Pinpoint the cell where the given text exists, returning its (X, Y) midpoint coordinate. 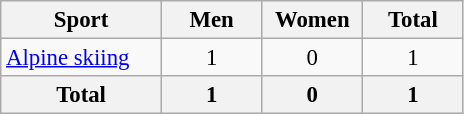
Sport (82, 20)
Men (212, 20)
Women (312, 20)
Alpine skiing (82, 58)
